Scan for the cell matching the given text and deliver its [x, y] coordinate at center. 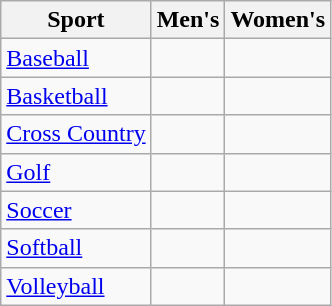
Soccer [76, 210]
Men's [188, 20]
Sport [76, 20]
Golf [76, 172]
Cross Country [76, 134]
Women's [278, 20]
Baseball [76, 58]
Volleyball [76, 286]
Basketball [76, 96]
Softball [76, 248]
